Determine the [X, Y] coordinate at the center of the cell enclosing the given text.  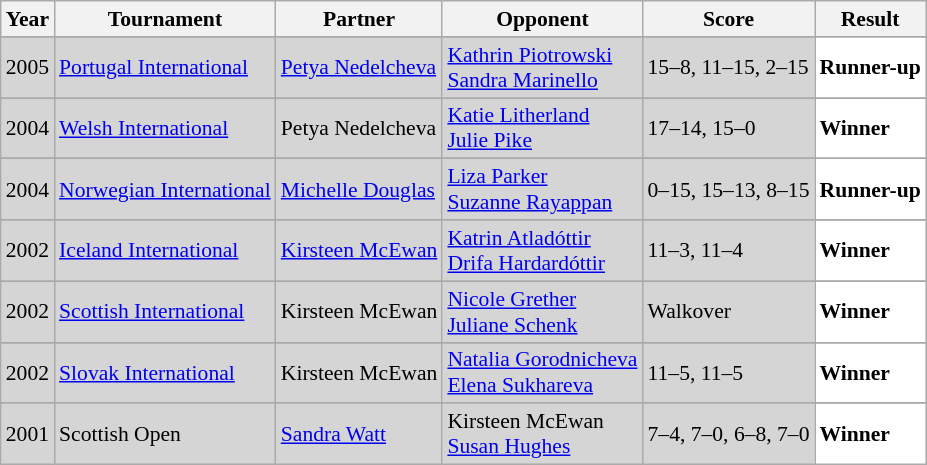
Iceland International [165, 250]
2005 [28, 68]
Katrin Atladóttir Drifa Hardardóttir [542, 250]
0–15, 15–13, 8–15 [728, 190]
Opponent [542, 19]
7–4, 7–0, 6–8, 7–0 [728, 434]
11–3, 11–4 [728, 250]
Nicole Grether Juliane Schenk [542, 312]
Tournament [165, 19]
15–8, 11–15, 2–15 [728, 68]
Partner [360, 19]
Scottish International [165, 312]
Kathrin Piotrowski Sandra Marinello [542, 68]
17–14, 15–0 [728, 128]
Score [728, 19]
Norwegian International [165, 190]
Welsh International [165, 128]
Katie Litherland Julie Pike [542, 128]
Sandra Watt [360, 434]
Scottish Open [165, 434]
Walkover [728, 312]
Slovak International [165, 372]
Portugal International [165, 68]
Michelle Douglas [360, 190]
Natalia Gorodnicheva Elena Sukhareva [542, 372]
Result [870, 19]
Kirsteen McEwan Susan Hughes [542, 434]
Year [28, 19]
Liza Parker Suzanne Rayappan [542, 190]
2001 [28, 434]
11–5, 11–5 [728, 372]
